Search for the cell housing the specified text and yield its (X, Y) center coordinate. 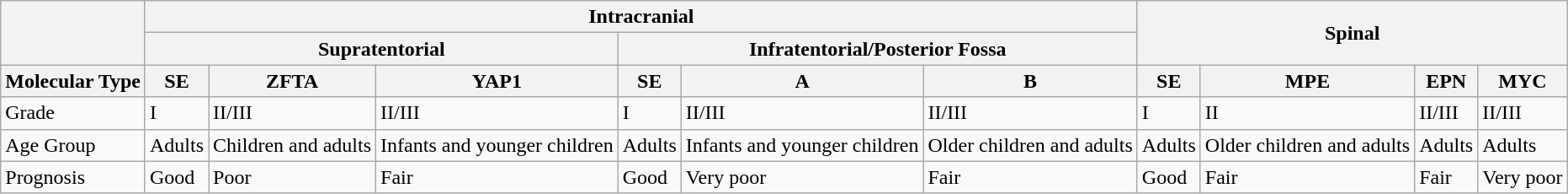
Prognosis (73, 177)
Infratentorial/Posterior Fossa (877, 49)
Spinal (1352, 33)
Grade (73, 113)
Poor (293, 177)
YAP1 (497, 81)
MPE (1307, 81)
EPN (1446, 81)
Age Group (73, 145)
A (802, 81)
ZFTA (293, 81)
II (1307, 113)
B (1030, 81)
Supratentorial (381, 49)
Children and adults (293, 145)
Molecular Type (73, 81)
MYC (1523, 81)
Intracranial (641, 17)
